Locate the cell with the specified text and output its (X, Y) center coordinate. 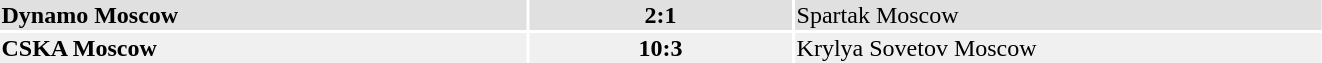
10:3 (660, 48)
2:1 (660, 15)
CSKA Moscow (263, 48)
Krylya Sovetov Moscow (1058, 48)
Spartak Moscow (1058, 15)
Dynamo Moscow (263, 15)
